Return the [x, y] coordinate for the center point of the cell that contains the specified text.  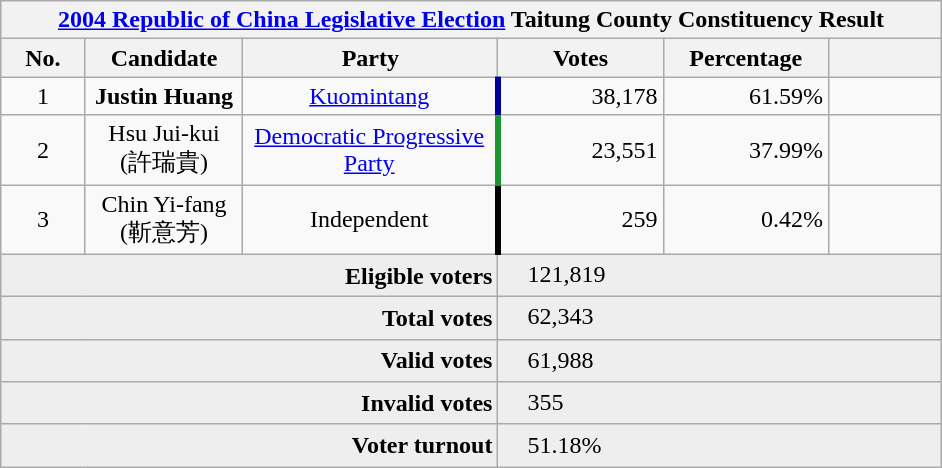
Eligible voters [248, 276]
2 [42, 150]
Total votes [248, 318]
61.59% [746, 96]
1 [42, 96]
Invalid votes [248, 404]
121,819 [720, 276]
Hsu Jui-kui (許瑞貴) [164, 150]
Votes [580, 58]
38,178 [580, 96]
37.99% [746, 150]
0.42% [746, 219]
No. [42, 58]
61,988 [720, 360]
Voter turnout [248, 446]
2004 Republic of China Legislative Election Taitung County Constituency Result [470, 20]
62,343 [720, 318]
Chin Yi-fang (靳意芳) [164, 219]
Party [370, 58]
355 [720, 404]
23,551 [580, 150]
Justin Huang [164, 96]
3 [42, 219]
Independent [370, 219]
259 [580, 219]
Kuomintang [370, 96]
Valid votes [248, 360]
51.18% [720, 446]
Candidate [164, 58]
Percentage [746, 58]
Democratic Progressive Party [370, 150]
